Find where the given text appears and provide that cell's center as [x, y] coordinate. 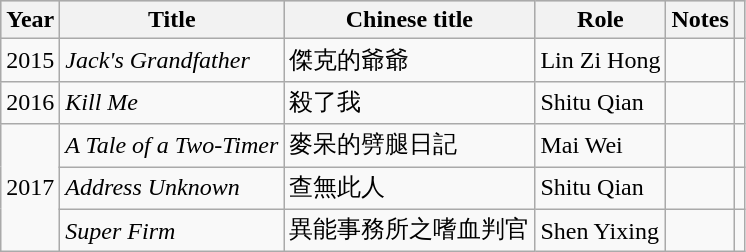
2015 [30, 60]
異能事務所之嗜血判官 [410, 230]
Notes [700, 20]
殺了我 [410, 102]
Super Firm [172, 230]
Role [600, 20]
2017 [30, 188]
Lin Zi Hong [600, 60]
Mai Wei [600, 146]
Chinese title [410, 20]
查無此人 [410, 188]
Shen Yixing [600, 230]
Year [30, 20]
麥呆的劈腿日記 [410, 146]
Address Unknown [172, 188]
Title [172, 20]
A Tale of a Two-Timer [172, 146]
傑克的爺爺 [410, 60]
Kill Me [172, 102]
Jack's Grandfather [172, 60]
2016 [30, 102]
